Search for the cell housing the specified text and yield its [X, Y] center coordinate. 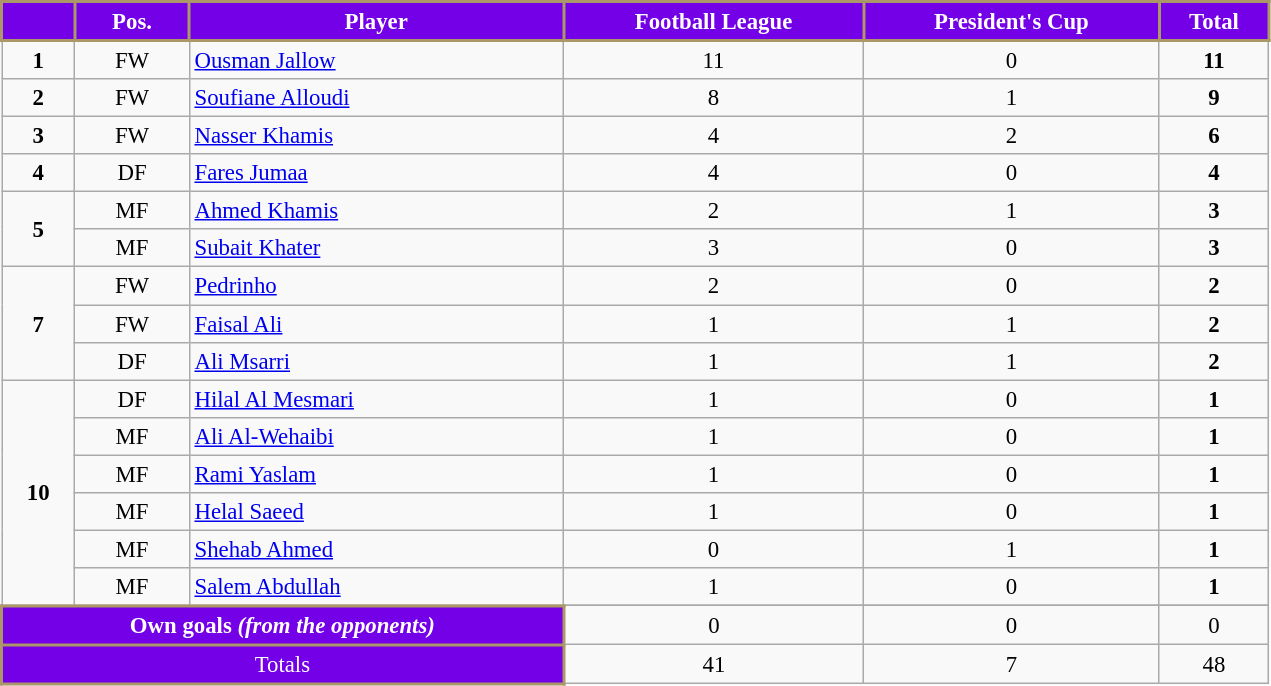
Pedrinho [376, 286]
Ousman Jallow [376, 60]
Shehab Ahmed [376, 549]
Rami Yaslam [376, 474]
Faisal Ali [376, 324]
9 [1214, 98]
10 [38, 493]
Ahmed Khamis [376, 211]
6 [1214, 136]
President's Cup [1012, 22]
Subait Khater [376, 249]
Player [376, 22]
Hilal Al Mesmari [376, 399]
5 [38, 230]
Own goals (from the opponents) [283, 624]
8 [714, 98]
Ali Msarri [376, 361]
Nasser Khamis [376, 136]
Salem Abdullah [376, 587]
41 [714, 664]
Helal Saeed [376, 512]
Fares Jumaa [376, 173]
48 [1214, 664]
Football League [714, 22]
Totals [283, 664]
Pos. [132, 22]
Total [1214, 22]
Ali Al-Wehaibi [376, 436]
Soufiane Alloudi [376, 98]
